Scan for the cell matching the given text and deliver its (x, y) coordinate at center. 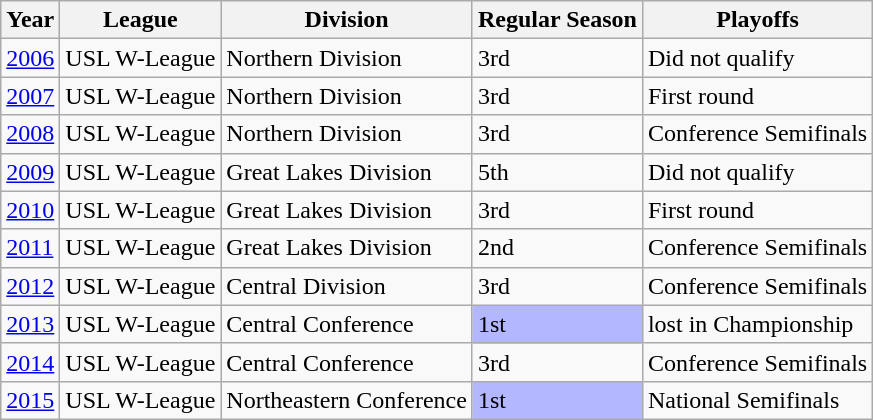
Regular Season (557, 20)
Northeastern Conference (347, 400)
2007 (30, 96)
Playoffs (757, 20)
2014 (30, 362)
League (140, 20)
Year (30, 20)
2010 (30, 210)
2006 (30, 58)
2011 (30, 248)
2nd (557, 248)
2015 (30, 400)
National Semifinals (757, 400)
2012 (30, 286)
2009 (30, 172)
Division (347, 20)
2008 (30, 134)
2013 (30, 324)
Central Division (347, 286)
5th (557, 172)
lost in Championship (757, 324)
